Find where the given text appears and provide that cell's center as (x, y) coordinate. 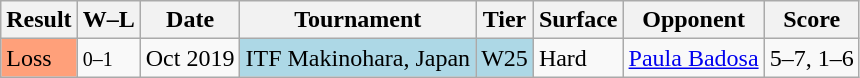
Paula Badosa (694, 58)
ITF Makinohara, Japan (358, 58)
Tournament (358, 20)
W–L (108, 20)
Result (39, 20)
Score (812, 20)
Date (190, 20)
Hard (578, 58)
Opponent (694, 20)
Loss (39, 58)
0–1 (108, 58)
Surface (578, 20)
5–7, 1–6 (812, 58)
Tier (505, 20)
Oct 2019 (190, 58)
W25 (505, 58)
